Return [X, Y] of the center of cell containing provided text 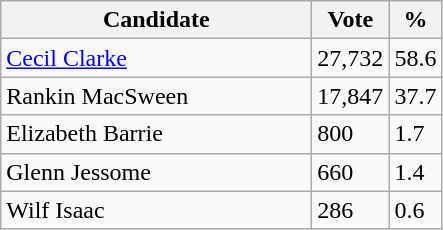
Elizabeth Barrie [156, 134]
286 [350, 210]
Glenn Jessome [156, 172]
58.6 [416, 58]
Rankin MacSween [156, 96]
17,847 [350, 96]
1.4 [416, 172]
Wilf Isaac [156, 210]
Cecil Clarke [156, 58]
37.7 [416, 96]
Vote [350, 20]
660 [350, 172]
800 [350, 134]
% [416, 20]
1.7 [416, 134]
Candidate [156, 20]
0.6 [416, 210]
27,732 [350, 58]
